Find where the given text appears and provide that cell's center as (X, Y) coordinate. 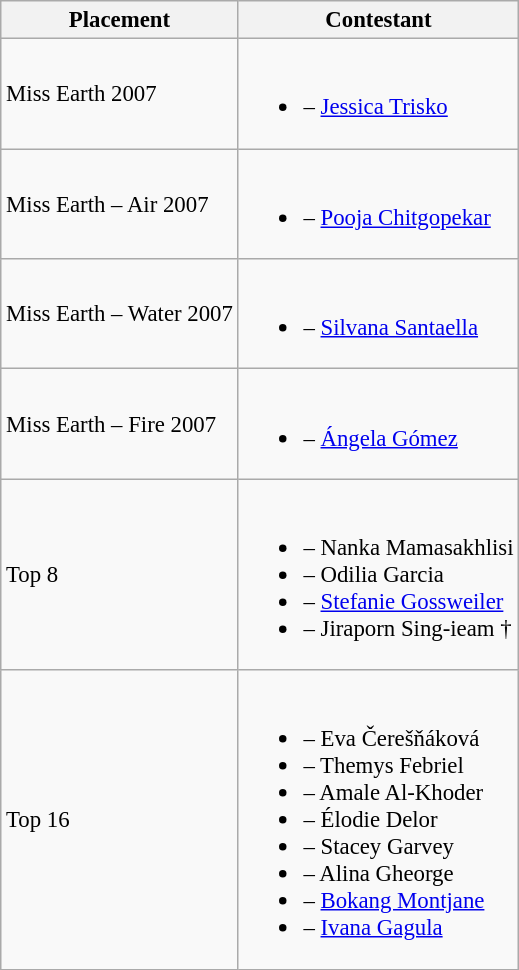
Placement (120, 20)
– Jessica Trisko (378, 94)
– Eva Čerešňáková – Themys Febriel – Amale Al-Khoder – Élodie Delor – Stacey Garvey – Alina Gheorge – Bokang Montjane – Ivana Gagula (378, 820)
Contestant (378, 20)
– Silvana Santaella (378, 314)
Top 16 (120, 820)
– Nanka Mamasakhlisi – Odilia Garcia – Stefanie Gossweiler – Jiraporn Sing-ieam † (378, 574)
– Ángela Gómez (378, 424)
Miss Earth 2007 (120, 94)
Miss Earth – Fire 2007 (120, 424)
Top 8 (120, 574)
– Pooja Chitgopekar (378, 204)
Miss Earth – Water 2007 (120, 314)
Miss Earth – Air 2007 (120, 204)
